Identify which cell holds the provided text, then report its (x, y) central coordinate. 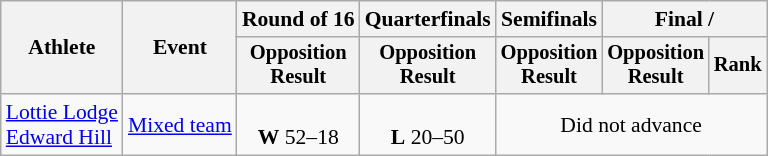
L 20–50 (428, 124)
Event (180, 48)
Lottie LodgeEdward Hill (62, 124)
Round of 16 (298, 19)
Athlete (62, 48)
Did not advance (632, 124)
Quarterfinals (428, 19)
Semifinals (550, 19)
W 52–18 (298, 124)
Final / (684, 19)
Rank (738, 66)
Mixed team (180, 124)
